Locate the cell with the specified text and output its [x, y] center coordinate. 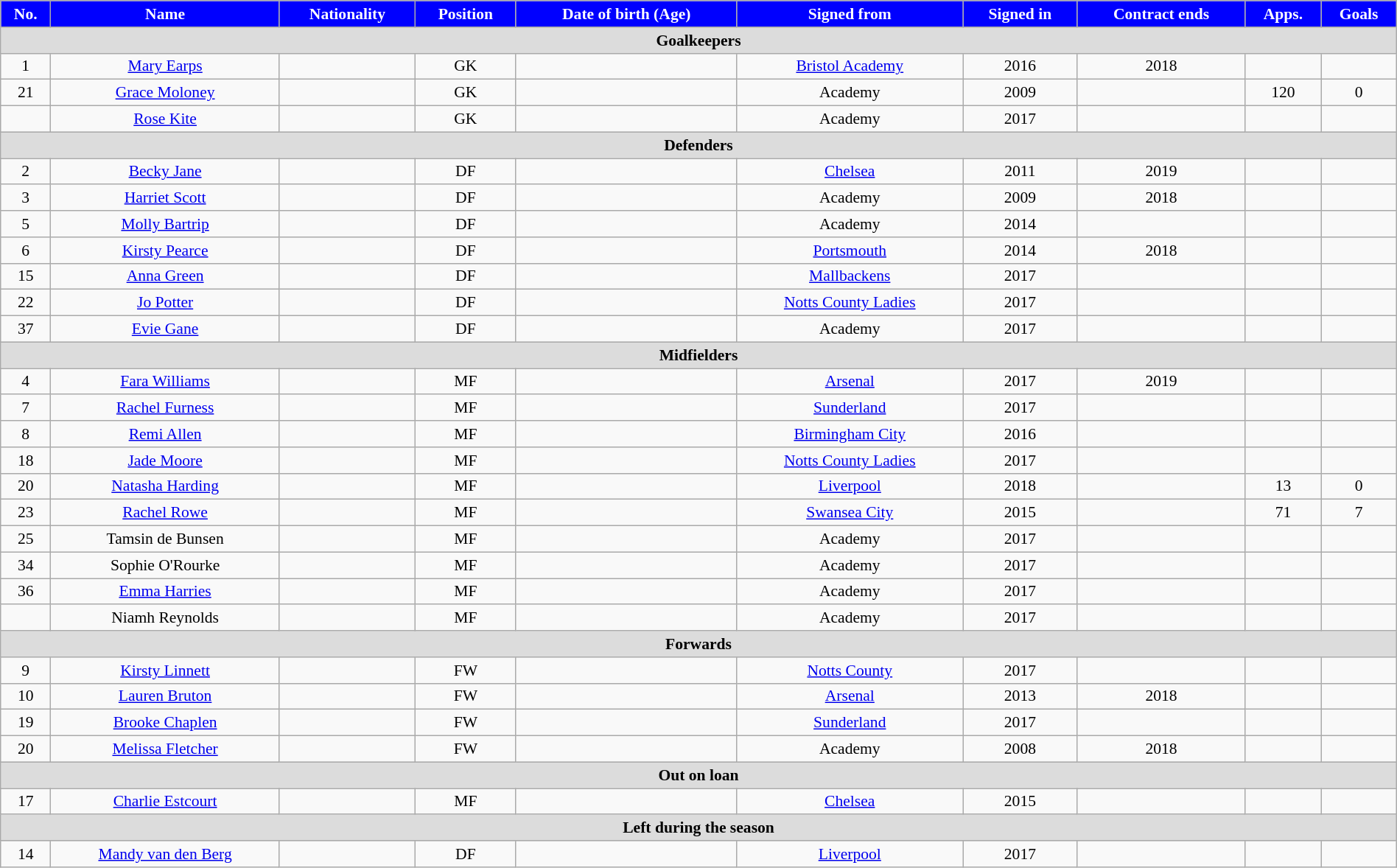
Birmingham City [850, 434]
2 [26, 172]
9 [26, 671]
18 [26, 461]
14 [26, 854]
Defenders [698, 145]
Position [466, 14]
Jade Moore [165, 461]
Mandy van den Berg [165, 854]
Nationality [347, 14]
Bristol Academy [850, 66]
Signed from [850, 14]
Charlie Estcourt [165, 802]
Swansea City [850, 513]
Notts County [850, 671]
Sophie O'Rourke [165, 565]
15 [26, 276]
Forwards [698, 644]
Brooke Chaplen [165, 723]
Jo Potter [165, 303]
Grace Moloney [165, 93]
2008 [1020, 749]
71 [1284, 513]
34 [26, 565]
22 [26, 303]
Signed in [1020, 14]
21 [26, 93]
Lauren Bruton [165, 696]
Left during the season [698, 828]
120 [1284, 93]
5 [26, 224]
Melissa Fletcher [165, 749]
Kirsty Linnett [165, 671]
Midfielders [698, 355]
8 [26, 434]
4 [26, 382]
6 [26, 251]
Niamh Reynolds [165, 618]
Date of birth (Age) [626, 14]
3 [26, 198]
36 [26, 592]
Anna Green [165, 276]
Goals [1359, 14]
37 [26, 329]
Tamsin de Bunsen [165, 539]
Portsmouth [850, 251]
13 [1284, 486]
Contract ends [1161, 14]
Natasha Harding [165, 486]
17 [26, 802]
Rachel Rowe [165, 513]
Rose Kite [165, 119]
2013 [1020, 696]
Remi Allen [165, 434]
2011 [1020, 172]
Mallbackens [850, 276]
1 [26, 66]
Fara Williams [165, 382]
Apps. [1284, 14]
Kirsty Pearce [165, 251]
25 [26, 539]
Mary Earps [165, 66]
Emma Harries [165, 592]
Out on loan [698, 775]
Harriet Scott [165, 198]
Molly Bartrip [165, 224]
Evie Gane [165, 329]
19 [26, 723]
Rachel Furness [165, 408]
23 [26, 513]
No. [26, 14]
Name [165, 14]
Becky Jane [165, 172]
10 [26, 696]
Goalkeepers [698, 41]
